Return [X, Y] of the center of cell containing provided text 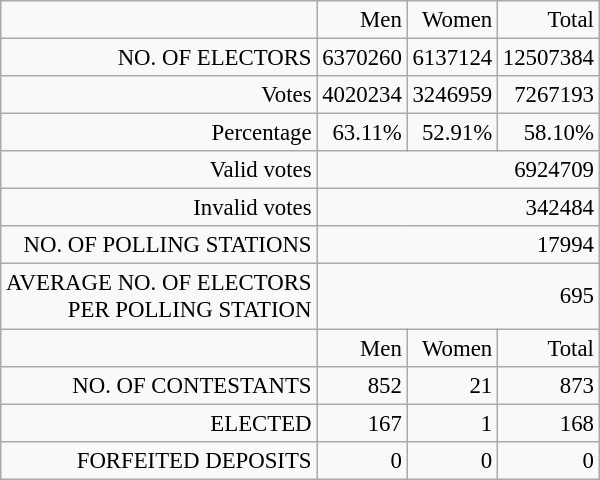
58.10% [548, 133]
NO. OF ELECTORS [159, 58]
3246959 [452, 95]
12507384 [548, 58]
6924709 [458, 170]
FORFEITED DEPOSITS [159, 460]
NO. OF CONTESTANTS [159, 385]
21 [452, 385]
6370260 [362, 58]
Percentage [159, 133]
852 [362, 385]
63.11% [362, 133]
6137124 [452, 58]
Valid votes [159, 170]
AVERAGE NO. OF ELECTORSPER POLLING STATION [159, 296]
695 [458, 296]
342484 [458, 208]
Invalid votes [159, 208]
1 [452, 423]
873 [548, 385]
17994 [458, 245]
167 [362, 423]
Votes [159, 95]
NO. OF POLLING STATIONS [159, 245]
52.91% [452, 133]
7267193 [548, 95]
4020234 [362, 95]
ELECTED [159, 423]
168 [548, 423]
